Scan for the cell matching the given text and deliver its (X, Y) coordinate at center. 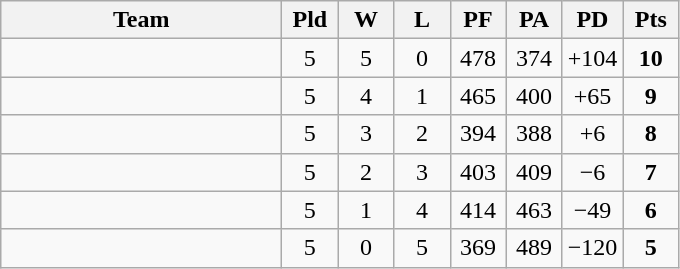
10 (651, 58)
414 (478, 210)
9 (651, 96)
374 (534, 58)
PF (478, 20)
463 (534, 210)
−49 (592, 210)
PA (534, 20)
Pts (651, 20)
Team (142, 20)
403 (478, 172)
400 (534, 96)
6 (651, 210)
394 (478, 134)
PD (592, 20)
−6 (592, 172)
388 (534, 134)
L (422, 20)
465 (478, 96)
7 (651, 172)
369 (478, 248)
409 (534, 172)
+104 (592, 58)
478 (478, 58)
Pld (310, 20)
8 (651, 134)
+6 (592, 134)
489 (534, 248)
−120 (592, 248)
W (366, 20)
+65 (592, 96)
